Capture the cell that displays the provided text and extract its [x, y] central coordinate. 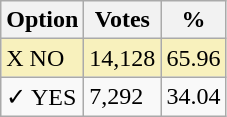
✓ YES [42, 97]
% [194, 20]
X NO [42, 58]
34.04 [194, 97]
Option [42, 20]
7,292 [122, 97]
Votes [122, 20]
14,128 [122, 58]
65.96 [194, 58]
